Search for the cell housing the specified text and yield its [X, Y] center coordinate. 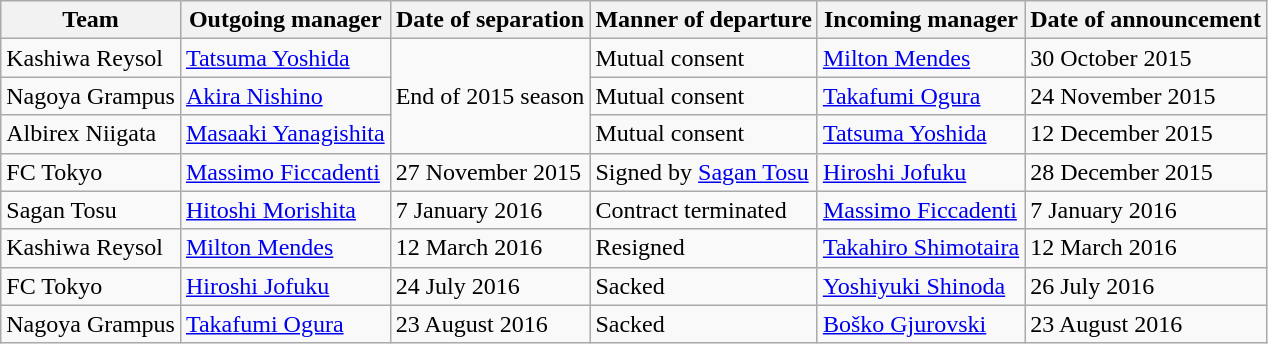
Yoshiyuki Shinoda [920, 286]
24 November 2015 [1146, 96]
Incoming manager [920, 20]
28 December 2015 [1146, 172]
24 July 2016 [490, 286]
Contract terminated [704, 210]
26 July 2016 [1146, 286]
Signed by Sagan Tosu [704, 172]
Date of separation [490, 20]
Date of announcement [1146, 20]
Team [91, 20]
End of 2015 season [490, 96]
Albirex Niigata [91, 134]
Resigned [704, 248]
Masaaki Yanagishita [285, 134]
30 October 2015 [1146, 58]
Hitoshi Morishita [285, 210]
27 November 2015 [490, 172]
Akira Nishino [285, 96]
Sagan Tosu [91, 210]
Takahiro Shimotaira [920, 248]
Manner of departure [704, 20]
12 December 2015 [1146, 134]
Boško Gjurovski [920, 324]
Outgoing manager [285, 20]
